Search for the cell housing the specified text and yield its (x, y) center coordinate. 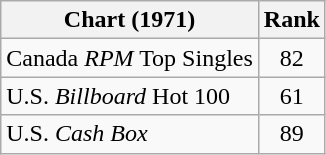
Rank (292, 20)
82 (292, 58)
Canada RPM Top Singles (130, 58)
U.S. Cash Box (130, 134)
Chart (1971) (130, 20)
61 (292, 96)
U.S. Billboard Hot 100 (130, 96)
89 (292, 134)
